From the cell containing the given text, extract its center point as [X, Y] coordinate. 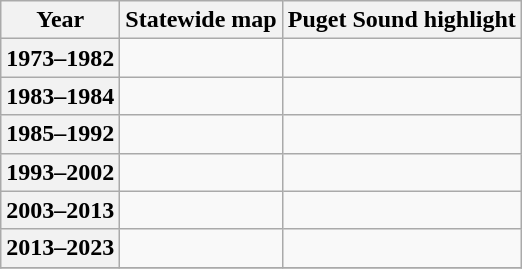
2013–2023 [60, 248]
Statewide map [201, 20]
Puget Sound highlight [402, 20]
2003–2013 [60, 210]
1985–1992 [60, 134]
1973–1982 [60, 58]
Year [60, 20]
1993–2002 [60, 172]
1983–1984 [60, 96]
